Return [X, Y] of the center of cell containing provided text 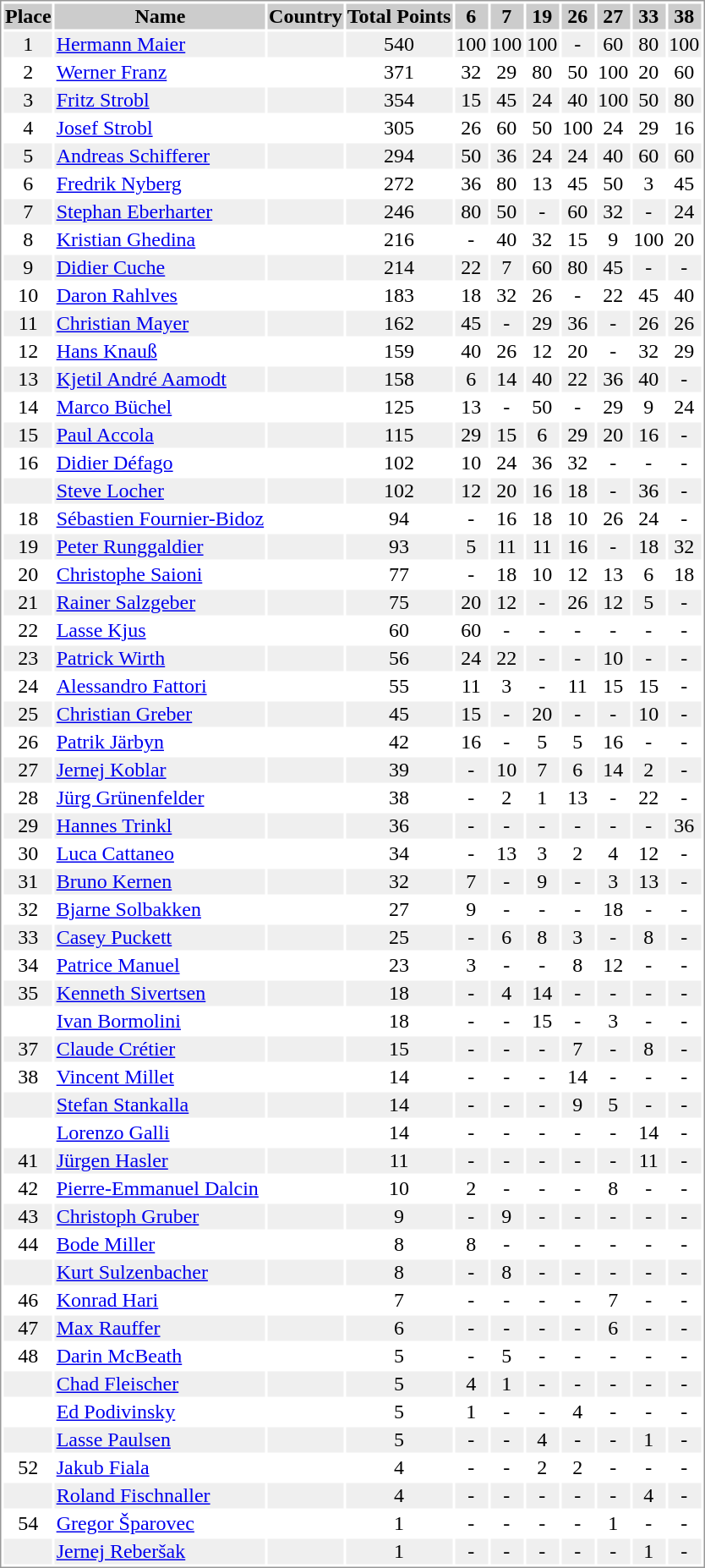
75 [399, 603]
Kurt Sulzenbacher [160, 1273]
216 [399, 239]
Stefan Stankalla [160, 1105]
21 [28, 603]
Hannes Trinkl [160, 826]
Christian Mayer [160, 324]
Country [306, 16]
Sébastien Fournier-Bidoz [160, 518]
41 [28, 1161]
Jernej Koblar [160, 770]
Lasse Paulsen [160, 1440]
Kenneth Sivertsen [160, 994]
371 [399, 72]
47 [28, 1329]
Alessandro Fattori [160, 686]
48 [28, 1356]
305 [399, 128]
Lasse Kjus [160, 630]
Patrik Järbyn [160, 742]
Hermann Maier [160, 45]
Christophe Saioni [160, 574]
Jürg Grünenfelder [160, 798]
52 [28, 1467]
Claude Crétier [160, 1050]
Bode Miller [160, 1244]
Casey Puckett [160, 938]
540 [399, 45]
Steve Locher [160, 491]
56 [399, 659]
Lorenzo Galli [160, 1132]
214 [399, 268]
Pierre-Emmanuel Dalcin [160, 1188]
272 [399, 184]
Jernej Reberšak [160, 1552]
Kjetil André Aamodt [160, 380]
46 [28, 1300]
Christian Greber [160, 715]
246 [399, 212]
183 [399, 295]
Total Points [399, 16]
31 [28, 882]
Max Rauffer [160, 1329]
Werner Franz [160, 72]
159 [399, 351]
77 [399, 574]
Fritz Strobl [160, 101]
Didier Défago [160, 463]
44 [28, 1244]
Bruno Kernen [160, 882]
Chad Fleischer [160, 1384]
94 [399, 518]
Gregor Šparovec [160, 1523]
43 [28, 1217]
Kristian Ghedina [160, 239]
Paul Accola [160, 436]
39 [399, 770]
Roland Fischnaller [160, 1496]
158 [399, 380]
37 [28, 1050]
Darin McBeath [160, 1356]
Marco Büchel [160, 407]
35 [28, 994]
162 [399, 324]
93 [399, 547]
54 [28, 1523]
Rainer Salzgeber [160, 603]
Name [160, 16]
Hans Knauß [160, 351]
Didier Cuche [160, 268]
28 [28, 798]
Place [28, 16]
Patrice Manuel [160, 965]
Luca Cattaneo [160, 853]
Konrad Hari [160, 1300]
Andreas Schifferer [160, 156]
Vincent Millet [160, 1077]
354 [399, 101]
Peter Runggaldier [160, 547]
294 [399, 156]
30 [28, 853]
Fredrik Nyberg [160, 184]
Stephan Eberharter [160, 212]
Bjarne Solbakken [160, 909]
Ed Podivinsky [160, 1412]
Jürgen Hasler [160, 1161]
115 [399, 436]
Ivan Bormolini [160, 1021]
Daron Rahlves [160, 295]
Josef Strobl [160, 128]
Christoph Gruber [160, 1217]
Jakub Fiala [160, 1467]
55 [399, 686]
125 [399, 407]
Patrick Wirth [160, 659]
